Return the (X, Y) coordinate for the center point of the cell that contains the specified text.  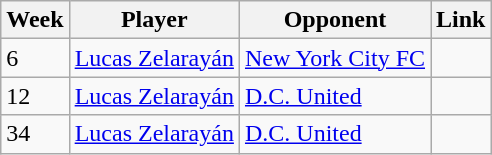
Player (154, 20)
New York City FC (334, 58)
Link (461, 20)
12 (35, 96)
6 (35, 58)
Week (35, 20)
34 (35, 134)
Opponent (334, 20)
